Locate the cell with the specified text and output its (X, Y) center coordinate. 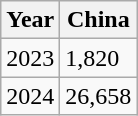
26,658 (98, 96)
2023 (30, 58)
2024 (30, 96)
1,820 (98, 58)
China (98, 20)
Year (30, 20)
